Search for the cell housing the specified text and yield its [X, Y] center coordinate. 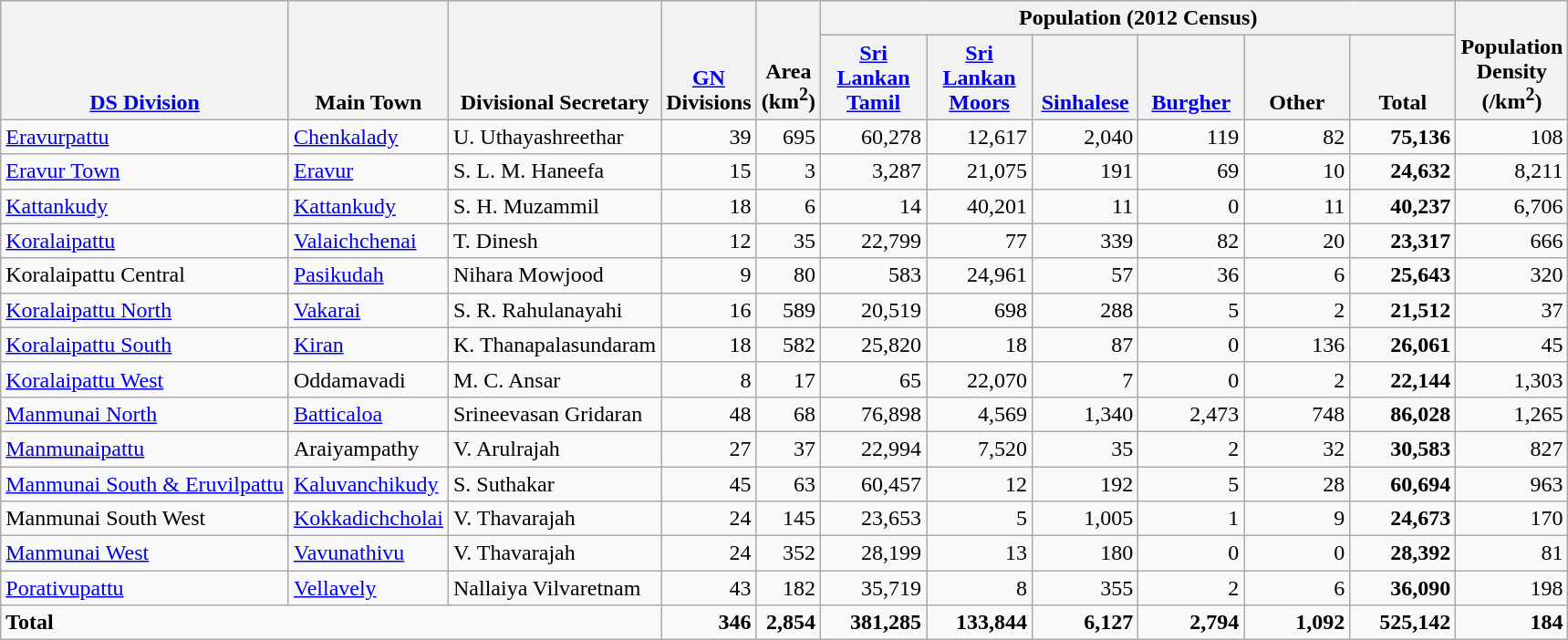
1,092 [1297, 623]
136 [1297, 345]
Batticaloa [369, 414]
6,127 [1085, 623]
1,265 [1512, 414]
2,473 [1191, 414]
288 [1085, 310]
Srineevasan Gridaran [555, 414]
75,136 [1403, 137]
Divisional Secretary [555, 60]
81 [1512, 553]
76,898 [874, 414]
Koralaipattu South [145, 345]
666 [1512, 241]
25,820 [874, 345]
Koralaipattu Central [145, 275]
583 [874, 275]
80 [788, 275]
36 [1191, 275]
698 [980, 310]
184 [1512, 623]
1,340 [1085, 414]
86,028 [1403, 414]
V. Arulrajah [555, 449]
695 [788, 137]
119 [1191, 137]
Sinhalese [1085, 77]
15 [709, 171]
13 [980, 553]
68 [788, 414]
69 [1191, 171]
Manmunaipattu [145, 449]
191 [1085, 171]
28,199 [874, 553]
Other [1297, 77]
Eravur Town [145, 171]
20 [1297, 241]
Sri Lankan Moors [980, 77]
39 [709, 137]
32 [1297, 449]
U. Uthayashreethar [555, 137]
23,317 [1403, 241]
48 [709, 414]
748 [1297, 414]
S. L. M. Haneefa [555, 171]
22,144 [1403, 379]
Vavunathivu [369, 553]
57 [1085, 275]
Porativupattu [145, 588]
589 [788, 310]
16 [709, 310]
43 [709, 588]
25,643 [1403, 275]
21,512 [1403, 310]
4,569 [980, 414]
Main Town [369, 60]
Oddamavadi [369, 379]
60,694 [1403, 484]
Manmunai South West [145, 519]
24,632 [1403, 171]
23,653 [874, 519]
381,285 [874, 623]
963 [1512, 484]
198 [1512, 588]
22,799 [874, 241]
Kiran [369, 345]
30,583 [1403, 449]
28 [1297, 484]
339 [1085, 241]
Nihara Mowjood [555, 275]
28,392 [1403, 553]
108 [1512, 137]
10 [1297, 171]
355 [1085, 588]
3,287 [874, 171]
GNDivisions [709, 60]
Valaichchenai [369, 241]
7,520 [980, 449]
DS Division [145, 60]
182 [788, 588]
3 [788, 171]
Kokkadichcholai [369, 519]
S. R. Rahulanayahi [555, 310]
Koralaipattu North [145, 310]
Population (2012 Census) [1138, 18]
20,519 [874, 310]
M. C. Ansar [555, 379]
14 [874, 206]
Manmunai South & Eruvilpattu [145, 484]
60,457 [874, 484]
S. H. Muzammil [555, 206]
K. Thanapalasundaram [555, 345]
Vakarai [369, 310]
1,005 [1085, 519]
Koralaipattu [145, 241]
Nallaiya Vilvaretnam [555, 588]
27 [709, 449]
170 [1512, 519]
Area(km2) [788, 60]
Eravur [369, 171]
Kaluvanchikudy [369, 484]
35,719 [874, 588]
PopulationDensity(/km2) [1512, 60]
8,211 [1512, 171]
12,617 [980, 137]
320 [1512, 275]
2,794 [1191, 623]
65 [874, 379]
Manmunai North [145, 414]
2,854 [788, 623]
17 [788, 379]
1 [1191, 519]
21,075 [980, 171]
Chenkalady [369, 137]
Araiyampathy [369, 449]
145 [788, 519]
Burgher [1191, 77]
22,994 [874, 449]
827 [1512, 449]
192 [1085, 484]
87 [1085, 345]
133,844 [980, 623]
77 [980, 241]
60,278 [874, 137]
Sri LankanTamil [874, 77]
Koralaipattu West [145, 379]
Pasikudah [369, 275]
6,706 [1512, 206]
63 [788, 484]
Vellavely [369, 588]
40,237 [1403, 206]
T. Dinesh [555, 241]
Eravurpattu [145, 137]
7 [1085, 379]
180 [1085, 553]
24,673 [1403, 519]
22,070 [980, 379]
26,061 [1403, 345]
2,040 [1085, 137]
Manmunai West [145, 553]
24,961 [980, 275]
525,142 [1403, 623]
582 [788, 345]
352 [788, 553]
S. Suthakar [555, 484]
36,090 [1403, 588]
346 [709, 623]
40,201 [980, 206]
1,303 [1512, 379]
